Determine the [X, Y] coordinate at the center of the cell enclosing the given text.  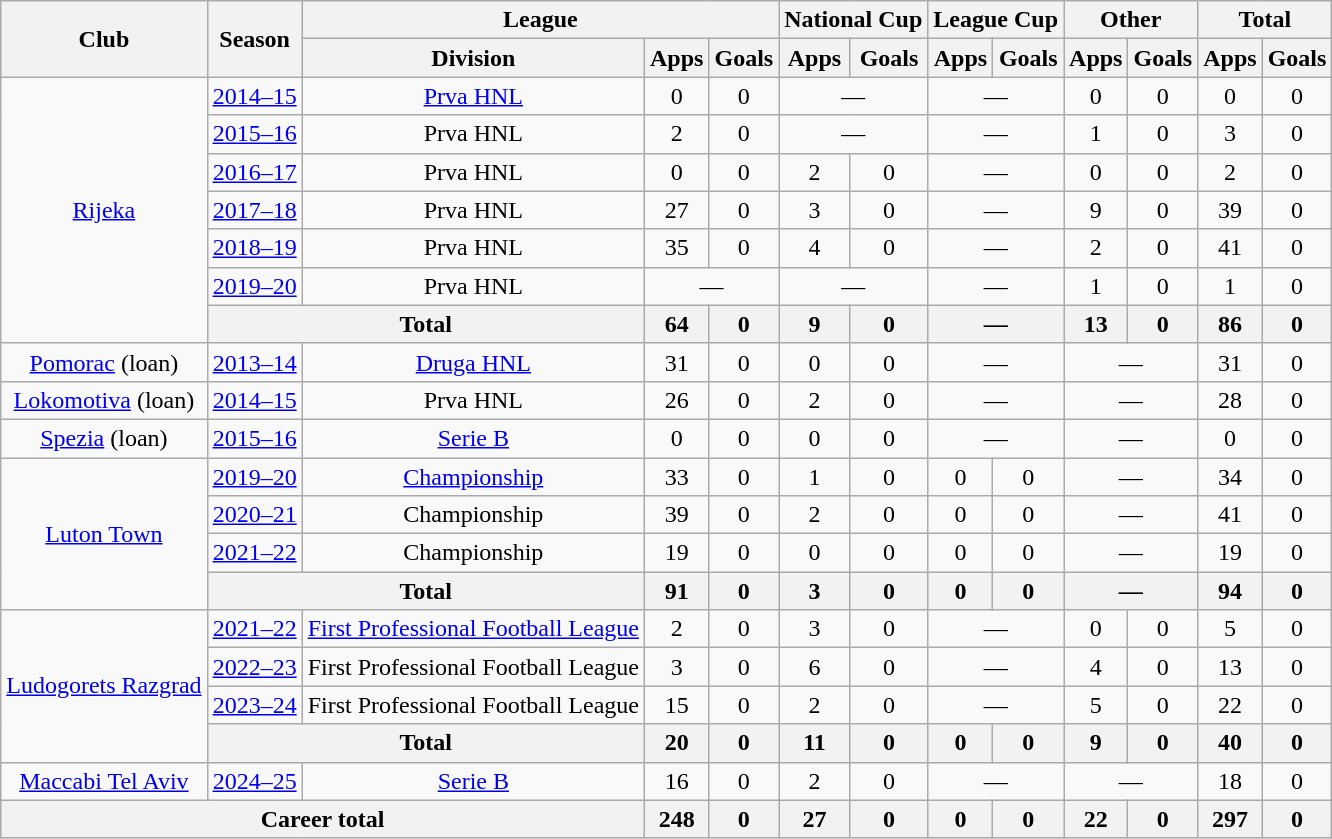
2018–19 [254, 248]
28 [1230, 400]
15 [677, 705]
League Cup [996, 20]
2022–23 [254, 667]
2020–21 [254, 515]
86 [1230, 324]
Pomorac (loan) [104, 362]
Other [1131, 20]
40 [1230, 743]
94 [1230, 591]
Season [254, 39]
Druga HNL [473, 362]
2016–17 [254, 172]
Club [104, 39]
6 [815, 667]
2023–24 [254, 705]
2024–25 [254, 781]
64 [677, 324]
26 [677, 400]
National Cup [854, 20]
2013–14 [254, 362]
16 [677, 781]
297 [1230, 819]
Maccabi Tel Aviv [104, 781]
18 [1230, 781]
34 [1230, 477]
Rijeka [104, 210]
Career total [323, 819]
35 [677, 248]
2017–18 [254, 210]
Division [473, 58]
91 [677, 591]
League [540, 20]
Spezia (loan) [104, 438]
248 [677, 819]
11 [815, 743]
Lokomotiva (loan) [104, 400]
Luton Town [104, 534]
33 [677, 477]
Ludogorets Razgrad [104, 686]
20 [677, 743]
